Capture the cell that displays the provided text and extract its [X, Y] central coordinate. 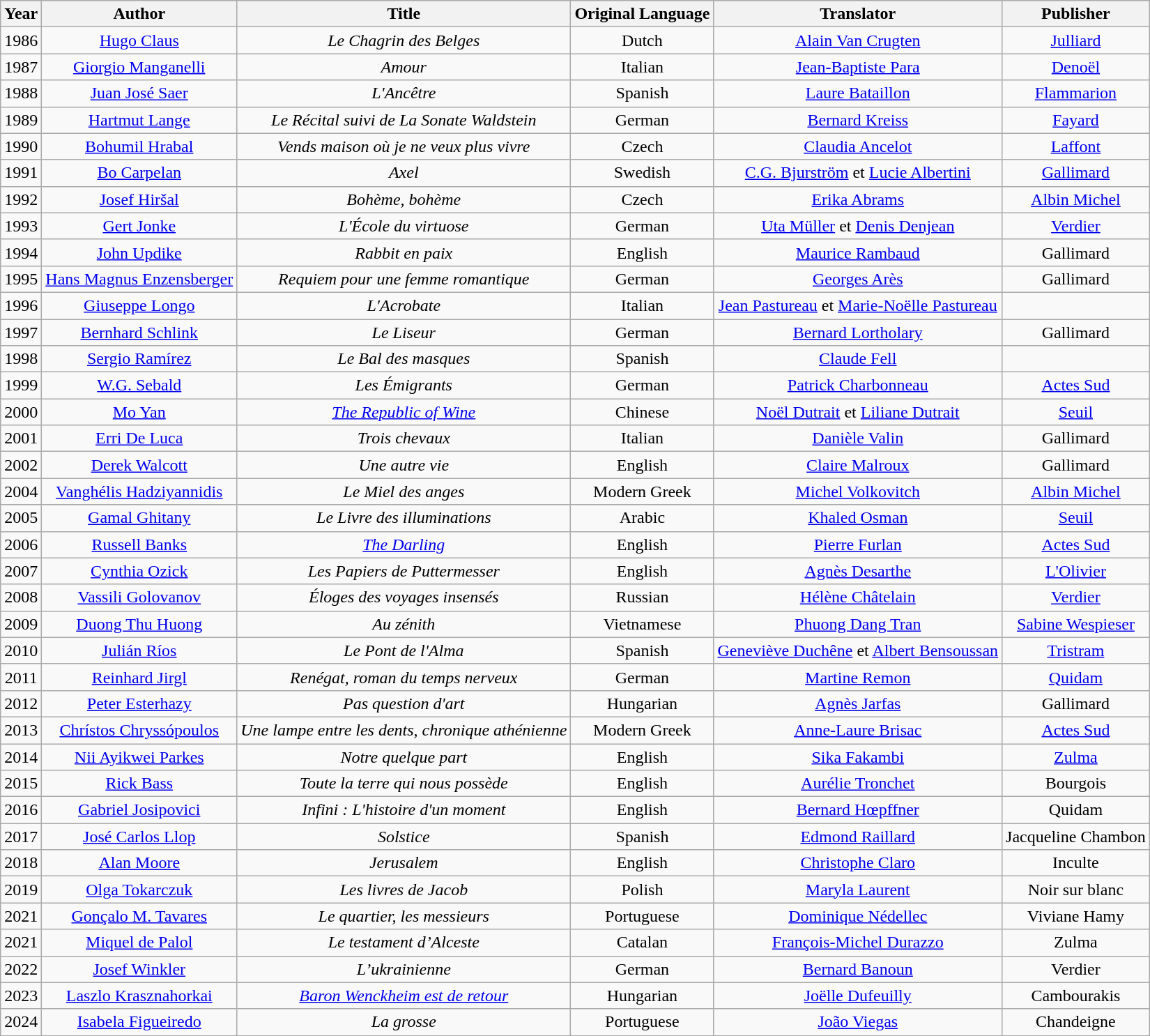
Fayard [1076, 120]
Duong Thu Huong [139, 624]
2017 [21, 837]
Olga Tokarczuk [139, 890]
1996 [21, 305]
Noir sur blanc [1076, 890]
1998 [21, 359]
Vanghélis Hadziyannidis [139, 492]
John Updike [139, 252]
2022 [21, 969]
Josef Winkler [139, 969]
Author [139, 14]
Bernard Banoun [858, 969]
C.G. Bjurström et Lucie Albertini [858, 173]
Reinhard Jirgl [139, 677]
Cynthia Ozick [139, 571]
Bernard Kreiss [858, 120]
Rabbit en paix [404, 252]
Gabriel Josipovici [139, 810]
L'Olivier [1076, 571]
Danièle Valin [858, 439]
2012 [21, 703]
2015 [21, 784]
L’ukrainienne [404, 969]
Les Papiers de Puttermesser [404, 571]
Le Miel des anges [404, 492]
Vassili Golovanov [139, 597]
Baron Wenckheim est de retour [404, 996]
Alain Van Crugten [858, 40]
2004 [21, 492]
Inculte [1076, 863]
L'École du virtuose [404, 226]
Le Pont de l'Alma [404, 650]
Le quartier, les messieurs [404, 916]
2005 [21, 518]
Hans Magnus Enzensberger [139, 279]
Sabine Wespieser [1076, 624]
Viviane Hamy [1076, 916]
Publisher [1076, 14]
Swedish [643, 173]
Russian [643, 597]
Julián Ríos [139, 650]
2013 [21, 730]
Derek Walcott [139, 465]
Rick Bass [139, 784]
Claudia Ancelot [858, 146]
Laure Bataillon [858, 93]
2006 [21, 544]
João Viegas [858, 1022]
Original Language [643, 14]
Peter Esterhazy [139, 703]
Bohumil Hrabal [139, 146]
Agnès Jarfas [858, 703]
Une autre vie [404, 465]
Pierre Furlan [858, 544]
1989 [21, 120]
Amour [404, 67]
Les Émigrants [404, 386]
Flammarion [1076, 93]
Vends maison où je ne veux plus vivre [404, 146]
Les livres de Jacob [404, 890]
Giuseppe Longo [139, 305]
Geneviève Duchêne et Albert Bensoussan [858, 650]
Claire Malroux [858, 465]
Requiem pour une femme romantique [404, 279]
The Darling [404, 544]
La grosse [404, 1022]
Erika Abrams [858, 199]
Bourgois [1076, 784]
José Carlos Llop [139, 837]
2019 [21, 890]
1990 [21, 146]
Solstice [404, 837]
François-Michel Durazzo [858, 943]
Gamal Ghitany [139, 518]
2009 [21, 624]
Michel Volkovitch [858, 492]
Cambourakis [1076, 996]
2007 [21, 571]
Le Liseur [404, 333]
W.G. Sebald [139, 386]
Chrístos Chryssópoulos [139, 730]
Hugo Claus [139, 40]
Gert Jonke [139, 226]
Christophe Claro [858, 863]
Miquel de Palol [139, 943]
2008 [21, 597]
1991 [21, 173]
Alan Moore [139, 863]
Maryla Laurent [858, 890]
1994 [21, 252]
2024 [21, 1022]
Au zénith [404, 624]
Claude Fell [858, 359]
Bernard Lortholary [858, 333]
Axel [404, 173]
2018 [21, 863]
Le testament d’Alceste [404, 943]
Infini : L'histoire d'un moment [404, 810]
1986 [21, 40]
Hélène Châtelain [858, 597]
2010 [21, 650]
Le Bal des masques [404, 359]
Jacqueline Chambon [1076, 837]
Trois chevaux [404, 439]
Tristram [1076, 650]
Gonçalo M. Tavares [139, 916]
Chinese [643, 412]
Julliard [1076, 40]
Le Chagrin des Belges [404, 40]
2001 [21, 439]
Bernhard Schlink [139, 333]
Catalan [643, 943]
Chandeigne [1076, 1022]
Translator [858, 14]
Nii Ayikwei Parkes [139, 756]
Isabela Figueiredo [139, 1022]
2000 [21, 412]
Une lampe entre les dents, chronique athénienne [404, 730]
2011 [21, 677]
Le Livre des illuminations [404, 518]
Juan José Saer [139, 93]
Le Récital suivi de La Sonate Waldstein [404, 120]
Year [21, 14]
Josef Hiršal [139, 199]
Patrick Charbonneau [858, 386]
Éloges des voyages insensés [404, 597]
Mo Yan [139, 412]
Laszlo Krasznahorkai [139, 996]
2014 [21, 756]
Aurélie Tronchet [858, 784]
Joëlle Dufeuilly [858, 996]
Dominique Nédellec [858, 916]
Vietnamese [643, 624]
Maurice Rambaud [858, 252]
Toute la terre qui nous possède [404, 784]
Bernard Hœpffner [858, 810]
Russell Banks [139, 544]
Dutch [643, 40]
Jerusalem [404, 863]
Sergio Ramírez [139, 359]
Denoël [1076, 67]
Jean-Baptiste Para [858, 67]
Bohème, bohème [404, 199]
Pas question d'art [404, 703]
1997 [21, 333]
1987 [21, 67]
L'Ancêtre [404, 93]
1992 [21, 199]
Renégat, roman du temps nerveux [404, 677]
Hartmut Lange [139, 120]
Georges Arès [858, 279]
L'Acrobate [404, 305]
Erri De Luca [139, 439]
Notre quelque part [404, 756]
Arabic [643, 518]
Giorgio Manganelli [139, 67]
1995 [21, 279]
Khaled Osman [858, 518]
Martine Remon [858, 677]
2002 [21, 465]
1993 [21, 226]
Bo Carpelan [139, 173]
Polish [643, 890]
Noël Dutrait et Liliane Dutrait [858, 412]
The Republic of Wine [404, 412]
Laffont [1076, 146]
Anne-Laure Brisac [858, 730]
Agnès Desarthe [858, 571]
2016 [21, 810]
Jean Pastureau et Marie-Noëlle Pastureau [858, 305]
1999 [21, 386]
Edmond Raillard [858, 837]
2023 [21, 996]
Phuong Dang Tran [858, 624]
Sika Fakambi [858, 756]
Uta Müller et Denis Denjean [858, 226]
1988 [21, 93]
Title [404, 14]
